Extract the [x, y] coordinate from the center of the cell holding the provided text.  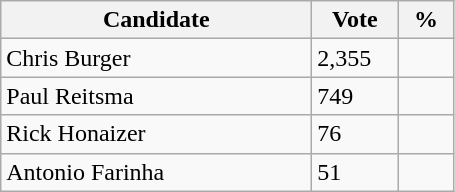
Candidate [156, 20]
51 [355, 172]
Chris Burger [156, 58]
749 [355, 96]
2,355 [355, 58]
Rick Honaizer [156, 134]
76 [355, 134]
Paul Reitsma [156, 96]
Antonio Farinha [156, 172]
Vote [355, 20]
% [426, 20]
